Find where the given text appears and provide that cell's center as [x, y] coordinate. 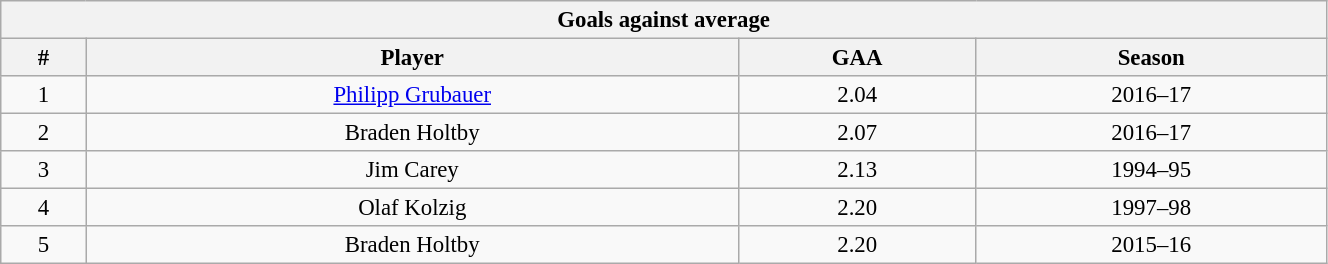
GAA [857, 58]
Season [1152, 58]
1997–98 [1152, 208]
2.13 [857, 170]
Player [412, 58]
Goals against average [664, 20]
3 [44, 170]
2015–16 [1152, 245]
Jim Carey [412, 170]
Philipp Grubauer [412, 95]
1994–95 [1152, 170]
2 [44, 133]
Olaf Kolzig [412, 208]
5 [44, 245]
2.07 [857, 133]
1 [44, 95]
4 [44, 208]
2.04 [857, 95]
# [44, 58]
